Detect which cell encompasses the target text, then output its [x, y] center coordinate. 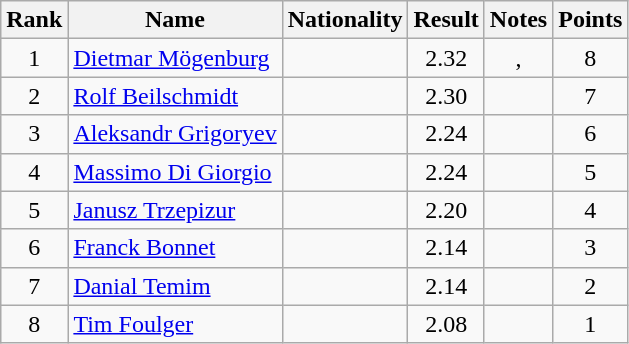
Aleksandr Grigoryev [175, 134]
2.32 [446, 58]
Rolf Beilschmidt [175, 96]
Name [175, 20]
Danial Temim [175, 286]
2.20 [446, 210]
Rank [34, 20]
Result [446, 20]
Franck Bonnet [175, 248]
Massimo Di Giorgio [175, 172]
, [518, 58]
Dietmar Mögenburg [175, 58]
2.30 [446, 96]
2.08 [446, 324]
Tim Foulger [175, 324]
Notes [518, 20]
Janusz Trzepizur [175, 210]
Nationality [345, 20]
Points [590, 20]
